Return the (X, Y) coordinate for the center point of the cell that contains the specified text.  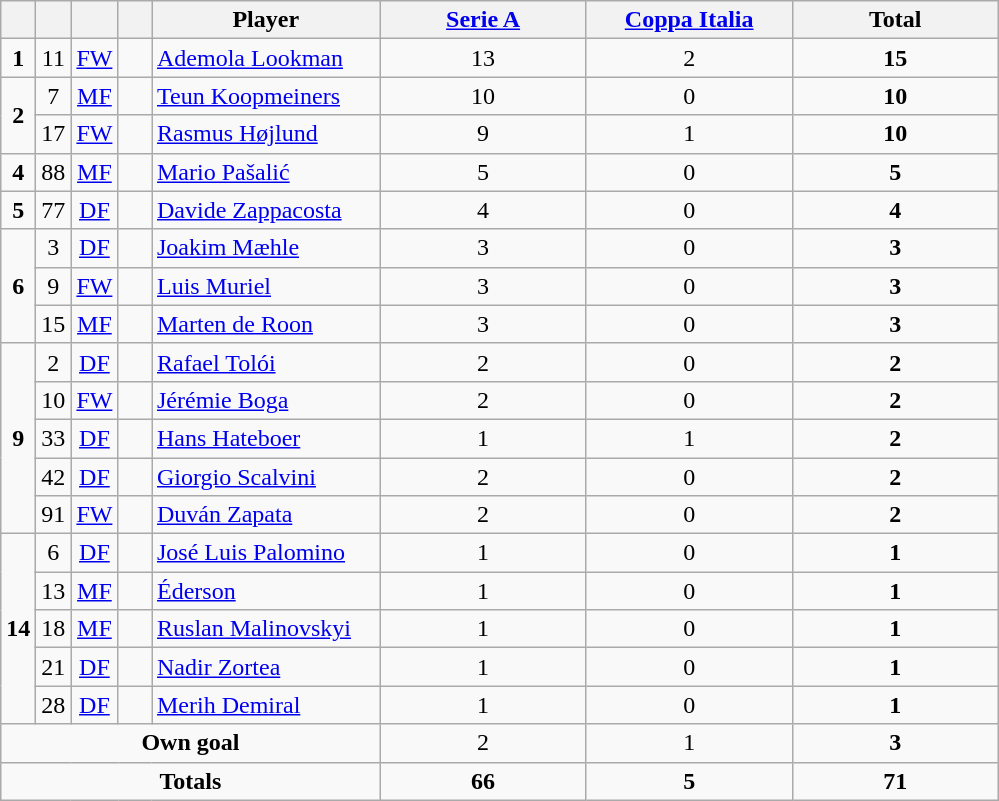
33 (54, 438)
Player (266, 20)
Nadir Zortea (266, 667)
Rafael Tolói (266, 362)
Teun Koopmeiners (266, 96)
7 (54, 96)
Giorgio Scalvini (266, 477)
Luis Muriel (266, 286)
Hans Hateboer (266, 438)
21 (54, 667)
Merih Demiral (266, 705)
Ademola Lookman (266, 58)
Ruslan Malinovskyi (266, 629)
71 (895, 781)
77 (54, 210)
14 (18, 629)
66 (483, 781)
Éderson (266, 591)
Marten de Roon (266, 324)
18 (54, 629)
Joakim Mæhle (266, 248)
Own goal (190, 743)
Rasmus Højlund (266, 134)
Duván Zapata (266, 515)
91 (54, 515)
Mario Pašalić (266, 172)
28 (54, 705)
Davide Zappacosta (266, 210)
Jérémie Boga (266, 400)
88 (54, 172)
42 (54, 477)
11 (54, 58)
Totals (190, 781)
Coppa Italia (689, 20)
Total (895, 20)
Serie A (483, 20)
17 (54, 134)
José Luis Palomino (266, 553)
